Detect which cell encompasses the target text, then output its (X, Y) center coordinate. 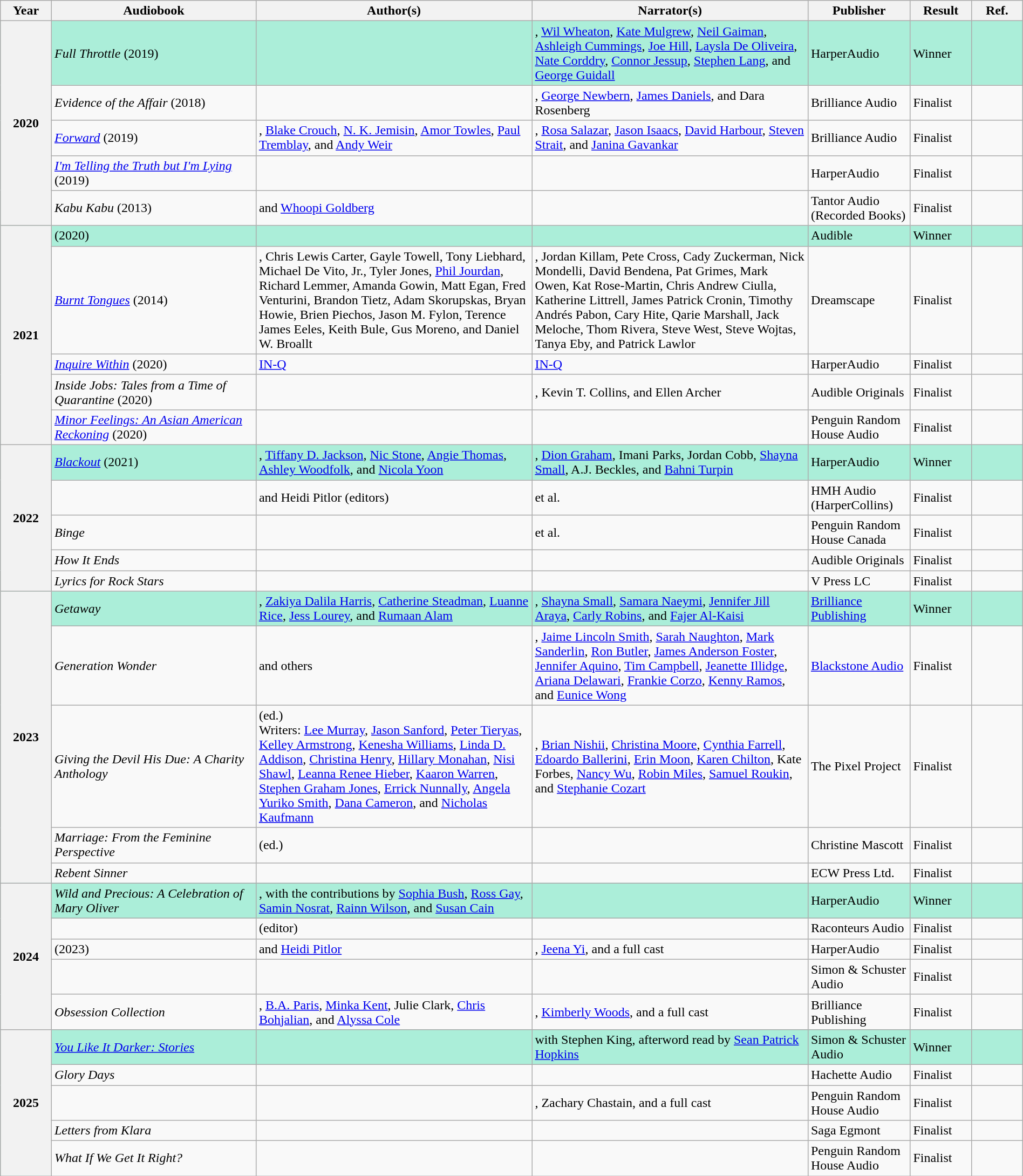
Blackstone Audio (859, 666)
Dreamscape (859, 300)
Rebent Sinner (153, 873)
Publisher (859, 11)
and others (394, 666)
I'm Telling the Truth but I'm Lying (2019) (153, 173)
, Rosa Salazar, Jason Isaacs, David Harbour, Steven Strait, and Janina Gavankar (670, 138)
2021 (26, 335)
Obsession Collection (153, 1012)
Forward (2019) (153, 138)
and Heidi Pitlor (394, 949)
What If We Get It Right? (153, 1159)
, Jeena Yi, and a full cast (670, 949)
Saga Egmont (859, 1131)
Minor Feelings: An Asian American Reckoning (2020) (153, 427)
Binge (153, 533)
Result (941, 11)
Narrator(s) (670, 11)
, Kevin T. Collins, and Ellen Archer (670, 392)
2025 (26, 1103)
Blackout (2021) (153, 462)
, Zachary Chastain, and a full cast (670, 1103)
2023 (26, 737)
Lyrics for Rock Stars (153, 581)
, Zakiya Dalila Harris, Catherine Steadman, Luanne Rice, Jess Lourey, and Rumaan Alam (394, 608)
Christine Mascott (859, 845)
(2020) (153, 236)
Audible (859, 236)
and Heidi Pitlor (editors) (394, 497)
Wild and Precious: A Celebration of Mary Oliver (153, 901)
Hachette Audio (859, 1075)
, Blake Crouch, N. K. Jemisin, Amor Towles, Paul Tremblay, and Andy Weir (394, 138)
Generation Wonder (153, 666)
, George Newbern, James Daniels, and Dara Rosenberg (670, 102)
, with the contributions by Sophia Bush, Ross Gay, Samin Nosrat, Rainn Wilson, and Susan Cain (394, 901)
and Whoopi Goldberg (394, 208)
How It Ends (153, 560)
, Shayna Small, Samara Naeymi, Jennifer Jill Araya, Carly Robins, and Fajer Al-Kaisi (670, 608)
You Like It Darker: Stories (153, 1047)
with Stephen King, afterword read by Sean Patrick Hopkins (670, 1047)
Marriage: From the Feminine Perspective (153, 845)
Year (26, 11)
HMH Audio (HarperCollins) (859, 497)
2022 (26, 518)
2024 (26, 956)
, Dion Graham, Imani Parks, Jordan Cobb, Shayna Small, A.J. Beckles, and Bahni Turpin (670, 462)
, Tiffany D. Jackson, Nic Stone, Angie Thomas, Ashley Woodfolk, and Nicola Yoon (394, 462)
Inquire Within (2020) (153, 364)
Kabu Kabu (2013) (153, 208)
(2023) (153, 949)
Getaway (153, 608)
, B.A. Paris, Minka Kent, Julie Clark, Chris Bohjalian, and Alyssa Cole (394, 1012)
Glory Days (153, 1075)
Giving the Devil His Due: A Charity Anthology (153, 766)
ECW Press Ltd. (859, 873)
Audiobook (153, 11)
(editor) (394, 928)
Burnt Tongues (2014) (153, 300)
2020 (26, 123)
(ed.) (394, 845)
Letters from Klara (153, 1131)
Evidence of the Affair (2018) (153, 102)
Inside Jobs: Tales from a Time of Quarantine (2020) (153, 392)
Tantor Audio (Recorded Books) (859, 208)
Raconteurs Audio (859, 928)
, Kimberly Woods, and a full cast (670, 1012)
The Pixel Project (859, 766)
V Press LC (859, 581)
Penguin Random House Canada (859, 533)
Ref. (997, 11)
Full Throttle (2019) (153, 53)
Author(s) (394, 11)
